Locate the cell with the specified text and output its [x, y] center coordinate. 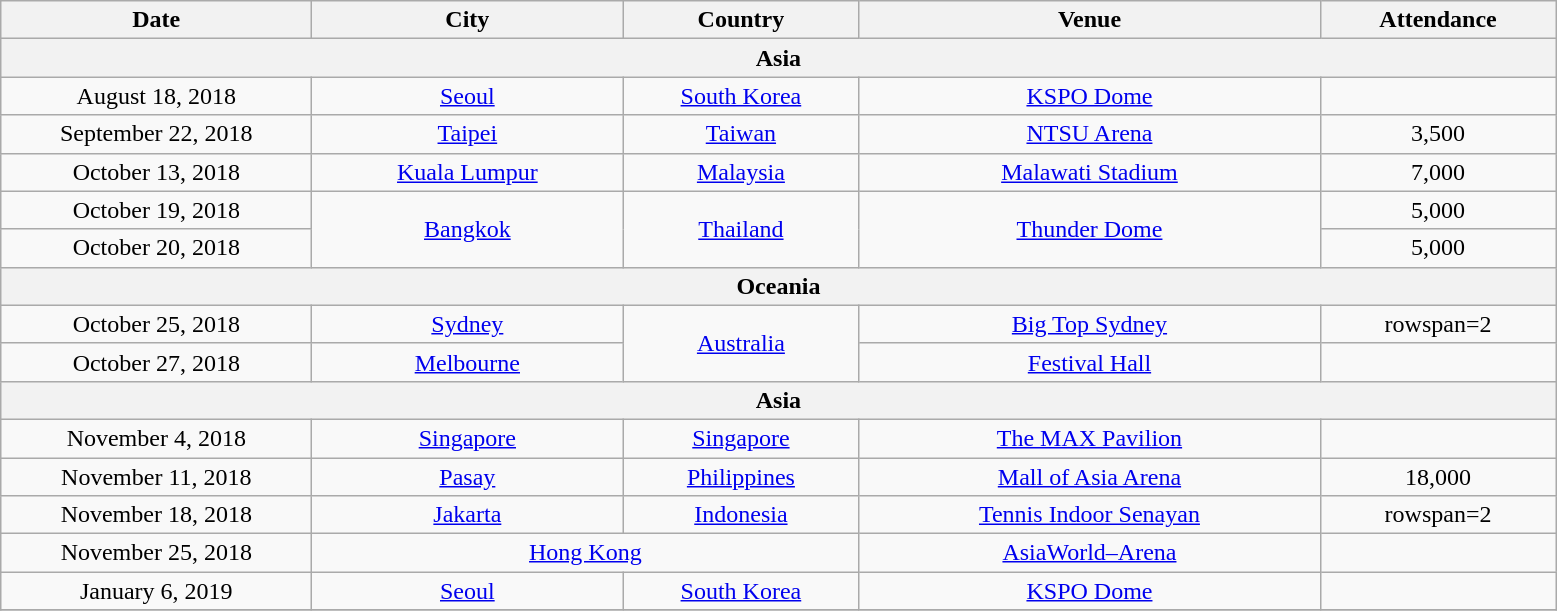
Thunder Dome [1090, 229]
Hong Kong [586, 553]
October 25, 2018 [156, 324]
November 4, 2018 [156, 438]
Melbourne [468, 362]
November 11, 2018 [156, 477]
City [468, 20]
Oceania [778, 286]
Taiwan [741, 134]
Jakarta [468, 515]
November 25, 2018 [156, 553]
NTSU Arena [1090, 134]
3,500 [1438, 134]
Attendance [1438, 20]
Sydney [468, 324]
October 19, 2018 [156, 210]
AsiaWorld–Arena [1090, 553]
7,000 [1438, 172]
Festival Hall [1090, 362]
The MAX Pavilion [1090, 438]
Philippines [741, 477]
Venue [1090, 20]
Date [156, 20]
Kuala Lumpur [468, 172]
October 13, 2018 [156, 172]
October 27, 2018 [156, 362]
Mall of Asia Arena [1090, 477]
Malawati Stadium [1090, 172]
Tennis Indoor Senayan [1090, 515]
September 22, 2018 [156, 134]
Malaysia [741, 172]
Big Top Sydney [1090, 324]
Pasay [468, 477]
November 18, 2018 [156, 515]
January 6, 2019 [156, 591]
October 20, 2018 [156, 248]
Country [741, 20]
Bangkok [468, 229]
Thailand [741, 229]
August 18, 2018 [156, 96]
Indonesia [741, 515]
Australia [741, 343]
Taipei [468, 134]
18,000 [1438, 477]
